From the cell containing the given text, extract its center point as [x, y] coordinate. 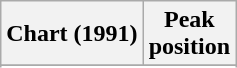
Chart (1991) [72, 34]
Peakposition [189, 34]
